Pinpoint the cell where the given text exists, returning its [x, y] midpoint coordinate. 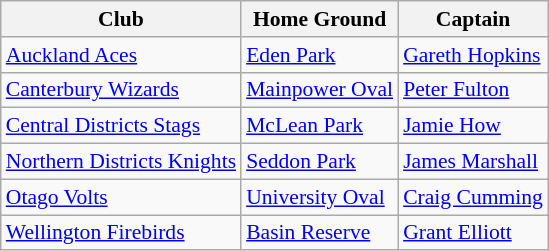
Canterbury Wizards [121, 90]
Auckland Aces [121, 55]
Gareth Hopkins [473, 55]
Wellington Firebirds [121, 233]
Seddon Park [320, 162]
Northern Districts Knights [121, 162]
Home Ground [320, 19]
McLean Park [320, 126]
James Marshall [473, 162]
Central Districts Stags [121, 126]
Otago Volts [121, 197]
Jamie How [473, 126]
Club [121, 19]
Grant Elliott [473, 233]
Captain [473, 19]
Peter Fulton [473, 90]
Mainpower Oval [320, 90]
Basin Reserve [320, 233]
Craig Cumming [473, 197]
University Oval [320, 197]
Eden Park [320, 55]
